Capture the cell that displays the provided text and extract its (x, y) central coordinate. 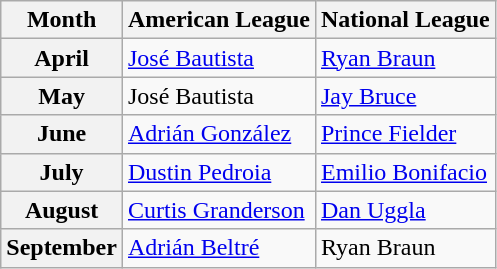
Jay Bruce (405, 96)
September (62, 248)
National League (405, 20)
Dustin Pedroia (218, 172)
Adrián González (218, 134)
August (62, 210)
Adrián Beltré (218, 248)
Month (62, 20)
Curtis Granderson (218, 210)
Emilio Bonifacio (405, 172)
American League (218, 20)
July (62, 172)
April (62, 58)
June (62, 134)
Prince Fielder (405, 134)
May (62, 96)
Dan Uggla (405, 210)
